Determine the [X, Y] coordinate at the center of the cell enclosing the given text.  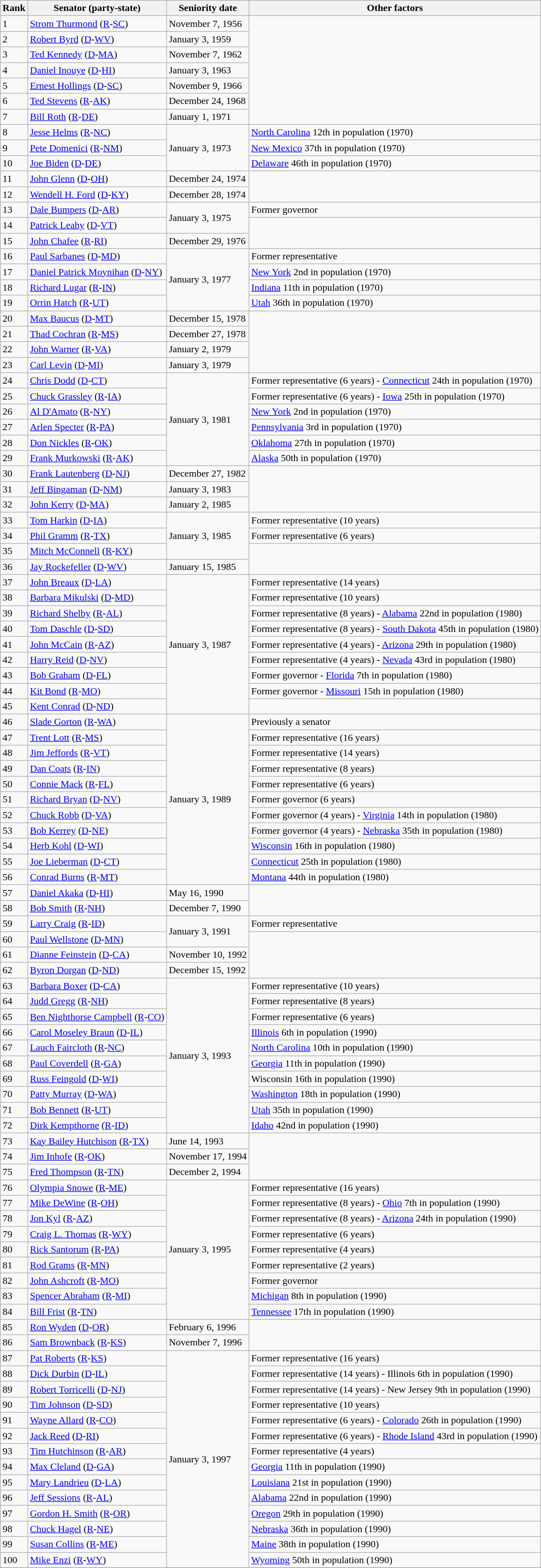
69 [14, 1079]
January 3, 1959 [208, 39]
John Ashcroft (R-MO) [97, 1281]
84 [14, 1312]
75 [14, 1172]
Joe Biden (D-DE) [97, 163]
Chris Dodd (D-CT) [97, 380]
Jim Jeffords (R-VT) [97, 753]
December 24, 1968 [208, 101]
Jack Reed (D-RI) [97, 1435]
Jon Kyl (R-AZ) [97, 1219]
December 7, 1990 [208, 908]
Chuck Robb (D-VA) [97, 815]
Former representative (6 years) - Rhode Island 43rd in population (1990) [395, 1435]
47 [14, 738]
25 [14, 396]
Jim Inhofe (R-OK) [97, 1156]
John Glenn (D-OH) [97, 179]
23 [14, 365]
99 [14, 1544]
50 [14, 784]
21 [14, 334]
Bill Roth (R-DE) [97, 117]
4 [14, 70]
62 [14, 970]
15 [14, 241]
December 27, 1978 [208, 334]
Wisconsin 16th in population (1980) [395, 846]
94 [14, 1467]
56 [14, 877]
Utah 35th in population (1990) [395, 1110]
86 [14, 1343]
91 [14, 1420]
Idaho 42nd in population (1990) [395, 1125]
Former representative (14 years) - Illinois 6th in population (1990) [395, 1374]
Dirk Kempthorne (R-ID) [97, 1125]
Barbara Boxer (D-CA) [97, 986]
Bob Bennett (R-UT) [97, 1110]
Craig L. Thomas (R-WY) [97, 1234]
Robert Byrd (D-WV) [97, 39]
2 [14, 39]
Ernest Hollings (D-SC) [97, 86]
Thad Cochran (R-MS) [97, 334]
55 [14, 861]
33 [14, 520]
December 29, 1976 [208, 241]
40 [14, 629]
November 9, 1966 [208, 86]
96 [14, 1498]
Pat Roberts (R-KS) [97, 1358]
Jay Rockefeller (D-WV) [97, 567]
Carl Levin (D-MI) [97, 365]
Connie Mack (R-FL) [97, 784]
December 24, 1974 [208, 179]
Former governor (4 years) - Nebraska 35th in population (1980) [395, 830]
Fred Thompson (R-TN) [97, 1172]
January 3, 1983 [208, 489]
Byron Dorgan (D-ND) [97, 970]
76 [14, 1188]
72 [14, 1125]
29 [14, 458]
Seniority date [208, 8]
Chuck Hagel (R-NE) [97, 1529]
28 [14, 442]
Olympia Snowe (R-ME) [97, 1188]
53 [14, 830]
32 [14, 505]
26 [14, 411]
85 [14, 1327]
31 [14, 489]
52 [14, 815]
20 [14, 318]
Carol Moseley Braun (D-IL) [97, 1032]
93 [14, 1451]
Mike Enzi (R-WY) [97, 1560]
61 [14, 955]
Slade Gorton (R-WA) [97, 722]
Robert Torricelli (D-NJ) [97, 1389]
79 [14, 1234]
January 3, 1989 [208, 800]
John McCain (R-AZ) [97, 644]
January 3, 1979 [208, 365]
73 [14, 1141]
Paul Coverdell (R-GA) [97, 1063]
January 3, 1993 [208, 1056]
June 14, 1993 [208, 1141]
Other factors [395, 8]
60 [14, 939]
39 [14, 613]
Mike DeWine (R-OH) [97, 1203]
82 [14, 1281]
North Carolina 12th in population (1970) [395, 132]
Pennsylvania 3rd in population (1970) [395, 427]
1 [14, 24]
Former representative (8 years) - Ohio 7th in population (1990) [395, 1203]
January 3, 1995 [208, 1250]
Lauch Faircloth (R-NC) [97, 1048]
John Breaux (D-LA) [97, 582]
January 3, 1977 [208, 280]
Richard Shelby (R-AL) [97, 613]
Ted Stevens (R-AK) [97, 101]
New Mexico 37th in population (1970) [395, 148]
Former representative (6 years) - Colorado 26th in population (1990) [395, 1420]
Indiana 11th in population (1970) [395, 287]
Susan Collins (R-ME) [97, 1544]
January 3, 1991 [208, 931]
22 [14, 349]
46 [14, 722]
14 [14, 225]
Bob Graham (D-FL) [97, 675]
18 [14, 287]
Connecticut 25th in population (1980) [395, 861]
November 17, 1994 [208, 1156]
December 15, 1978 [208, 318]
17 [14, 272]
58 [14, 908]
May 16, 1990 [208, 892]
Tom Daschle (D-SD) [97, 629]
87 [14, 1358]
Bob Kerrey (D-NE) [97, 830]
November 7, 1962 [208, 55]
November 10, 1992 [208, 955]
North Carolina 10th in population (1990) [395, 1048]
Utah 36th in population (1970) [395, 303]
64 [14, 1001]
Former representative (6 years) - Iowa 25th in population (1970) [395, 396]
59 [14, 923]
67 [14, 1048]
Conrad Burns (R-MT) [97, 877]
Former governor - Florida 7th in population (1980) [395, 675]
Oklahoma 27th in population (1970) [395, 442]
Max Cleland (D-GA) [97, 1467]
Washington 18th in population (1990) [395, 1094]
Dale Bumpers (D-AR) [97, 210]
January 3, 1985 [208, 536]
John Kerry (D-MA) [97, 505]
6 [14, 101]
Previously a senator [395, 722]
Former governor (6 years) [395, 799]
Richard Lugar (R-IN) [97, 287]
78 [14, 1219]
83 [14, 1296]
December 2, 1994 [208, 1172]
68 [14, 1063]
Pete Domenici (R-NM) [97, 148]
Former representative (4 years) - Nevada 43rd in population (1980) [395, 660]
Orrin Hatch (R-UT) [97, 303]
Wyoming 50th in population (1990) [395, 1560]
11 [14, 179]
49 [14, 769]
97 [14, 1513]
November 7, 1956 [208, 24]
9 [14, 148]
30 [14, 474]
80 [14, 1250]
Rod Grams (R-MN) [97, 1265]
54 [14, 846]
Michigan 8th in population (1990) [395, 1296]
74 [14, 1156]
January 3, 1973 [208, 148]
Montana 44th in population (1980) [395, 877]
Mitch McConnell (R-KY) [97, 551]
Former representative (14 years) - New Jersey 9th in population (1990) [395, 1389]
Nebraska 36th in population (1990) [395, 1529]
Dick Durbin (D-IL) [97, 1374]
89 [14, 1389]
45 [14, 707]
Paul Sarbanes (D-MD) [97, 256]
Patrick Leahy (D-VT) [97, 225]
Frank Murkowski (R-AK) [97, 458]
63 [14, 986]
January 2, 1985 [208, 505]
Trent Lott (R-MS) [97, 738]
70 [14, 1094]
12 [14, 194]
66 [14, 1032]
Frank Lautenberg (D-NJ) [97, 474]
5 [14, 86]
Gordon H. Smith (R-OR) [97, 1513]
43 [14, 675]
Former representative (8 years) - Arizona 24th in population (1990) [395, 1219]
Delaware 46th in population (1970) [395, 163]
Former representative (6 years) - Connecticut 24th in population (1970) [395, 380]
December 27, 1982 [208, 474]
Maine 38th in population (1990) [395, 1544]
Louisiana 21st in population (1990) [395, 1482]
January 3, 1981 [208, 419]
Strom Thurmond (R-SC) [97, 24]
Phil Gramm (R-TX) [97, 536]
88 [14, 1374]
3 [14, 55]
January 3, 1987 [208, 644]
35 [14, 551]
Tim Johnson (D-SD) [97, 1405]
27 [14, 427]
January 1, 1971 [208, 117]
57 [14, 892]
13 [14, 210]
January 3, 1975 [208, 218]
Tom Harkin (D-IA) [97, 520]
January 3, 1997 [208, 1459]
John Warner (R-VA) [97, 349]
Daniel Akaka (D-HI) [97, 892]
John Chafee (R-RI) [97, 241]
81 [14, 1265]
51 [14, 799]
Chuck Grassley (R-IA) [97, 396]
Mary Landrieu (D-LA) [97, 1482]
Al D'Amato (R-NY) [97, 411]
8 [14, 132]
Patty Murray (D-WA) [97, 1094]
Kay Bailey Hutchison (R-TX) [97, 1141]
Alaska 50th in population (1970) [395, 458]
38 [14, 598]
Max Baucus (D-MT) [97, 318]
Harry Reid (D-NV) [97, 660]
92 [14, 1435]
100 [14, 1560]
Rick Santorum (R-PA) [97, 1250]
Jesse Helms (R-NC) [97, 132]
Dianne Feinstein (D-CA) [97, 955]
Bob Smith (R-NH) [97, 908]
36 [14, 567]
Jeff Bingaman (D-NM) [97, 489]
Don Nickles (R-OK) [97, 442]
January 15, 1985 [208, 567]
Wendell H. Ford (D-KY) [97, 194]
Judd Gregg (R-NH) [97, 1001]
48 [14, 753]
Ted Kennedy (D-MA) [97, 55]
7 [14, 117]
November 7, 1996 [208, 1343]
Russ Feingold (D-WI) [97, 1079]
Jeff Sessions (R-AL) [97, 1498]
Sam Brownback (R-KS) [97, 1343]
Former representative (4 years) - Arizona 29th in population (1980) [395, 644]
90 [14, 1405]
Former representative (2 years) [395, 1265]
Former governor (4 years) - Virginia 14th in population (1980) [395, 815]
February 6, 1996 [208, 1327]
19 [14, 303]
Herb Kohl (D-WI) [97, 846]
Wayne Allard (R-CO) [97, 1420]
24 [14, 380]
Daniel Patrick Moynihan (D-NY) [97, 272]
Former representative (8 years) - Alabama 22nd in population (1980) [395, 613]
34 [14, 536]
Former representative (8 years) - South Dakota 45th in population (1980) [395, 629]
Wisconsin 16th in population (1990) [395, 1079]
Alabama 22nd in population (1990) [395, 1498]
77 [14, 1203]
37 [14, 582]
Ben Nighthorse Campbell (R-CO) [97, 1017]
January 2, 1979 [208, 349]
Spencer Abraham (R-MI) [97, 1296]
Oregon 29th in population (1990) [395, 1513]
Richard Bryan (D-NV) [97, 799]
65 [14, 1017]
Larry Craig (R-ID) [97, 923]
Barbara Mikulski (D-MD) [97, 598]
71 [14, 1110]
41 [14, 644]
Bill Frist (R-TN) [97, 1312]
Ron Wyden (D-OR) [97, 1327]
December 15, 1992 [208, 970]
44 [14, 691]
Tennessee 17th in population (1990) [395, 1312]
Rank [14, 8]
98 [14, 1529]
Daniel Inouye (D-HI) [97, 70]
Tim Hutchinson (R-AR) [97, 1451]
95 [14, 1482]
Joe Lieberman (D-CT) [97, 861]
Former governor - Missouri 15th in population (1980) [395, 691]
Kent Conrad (D-ND) [97, 707]
Illinois 6th in population (1990) [395, 1032]
Kit Bond (R-MO) [97, 691]
42 [14, 660]
January 3, 1963 [208, 70]
Senator (party-state) [97, 8]
10 [14, 163]
December 28, 1974 [208, 194]
16 [14, 256]
Dan Coats (R-IN) [97, 769]
Paul Wellstone (D-MN) [97, 939]
Arlen Specter (R-PA) [97, 427]
